Search for the cell housing the specified text and yield its [x, y] center coordinate. 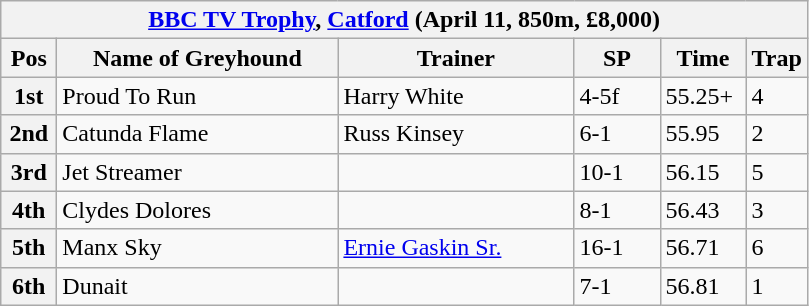
1st [29, 96]
6 [776, 248]
1 [776, 286]
56.71 [703, 248]
Clydes Dolores [198, 210]
3 [776, 210]
Ernie Gaskin Sr. [456, 248]
55.95 [703, 134]
Jet Streamer [198, 172]
2 [776, 134]
2nd [29, 134]
BBC TV Trophy, Catford (April 11, 850m, £8,000) [404, 20]
5 [776, 172]
10-1 [617, 172]
Proud To Run [198, 96]
Trainer [456, 58]
5th [29, 248]
Catunda Flame [198, 134]
SP [617, 58]
4th [29, 210]
56.15 [703, 172]
Russ Kinsey [456, 134]
6-1 [617, 134]
3rd [29, 172]
Trap [776, 58]
Manx Sky [198, 248]
4 [776, 96]
56.43 [703, 210]
16-1 [617, 248]
55.25+ [703, 96]
56.81 [703, 286]
Pos [29, 58]
6th [29, 286]
7-1 [617, 286]
Name of Greyhound [198, 58]
8-1 [617, 210]
Time [703, 58]
Harry White [456, 96]
Dunait [198, 286]
4-5f [617, 96]
